Output the [X, Y] coordinate of the center of the cell containing the given text.  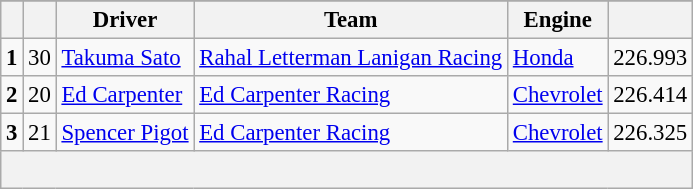
Engine [557, 20]
Takuma Sato [125, 58]
3 [12, 133]
1 [12, 58]
226.325 [650, 133]
Team [351, 20]
Spencer Pigot [125, 133]
Rahal Letterman Lanigan Racing [351, 58]
30 [40, 58]
2 [12, 95]
Ed Carpenter [125, 95]
226.414 [650, 95]
Driver [125, 20]
21 [40, 133]
Honda [557, 58]
226.993 [650, 58]
20 [40, 95]
